Extract the [x, y] coordinate from the center of the cell holding the provided text.  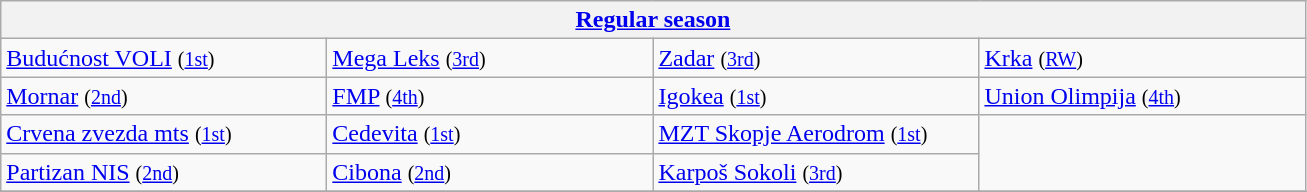
FMP (4th) [490, 96]
Partizan NIS (2nd) [164, 172]
MZT Skopje Aerodrom (1st) [816, 134]
Budućnost VOLI (1st) [164, 58]
Cibona (2nd) [490, 172]
Igokea (1st) [816, 96]
Mornar (2nd) [164, 96]
Karpoš Sokoli (3rd) [816, 172]
Regular season [653, 20]
Crvena zvezda mts (1st) [164, 134]
Cedevita (1st) [490, 134]
Mega Leks (3rd) [490, 58]
Union Olimpija (4th) [1142, 96]
Zadar (3rd) [816, 58]
Krka (RW) [1142, 58]
